Extract the [x, y] coordinate from the center of the cell holding the provided text.  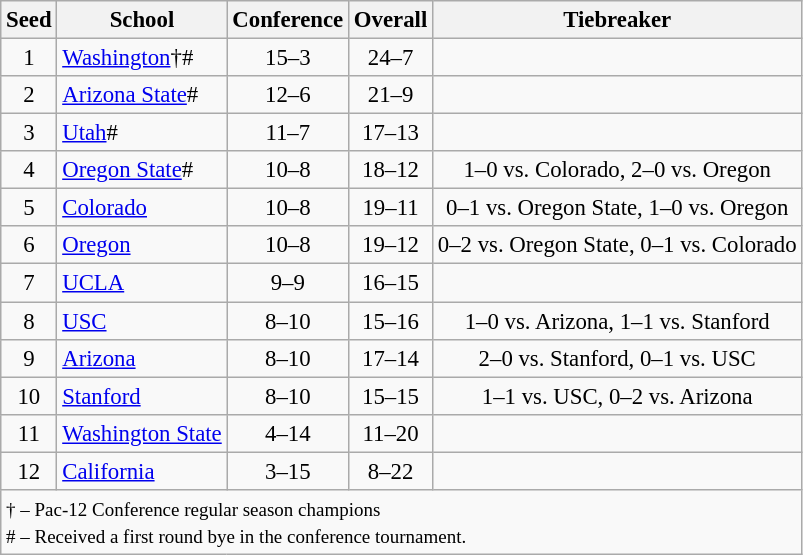
4 [29, 170]
Oregon State# [142, 170]
17–13 [391, 133]
12–6 [288, 95]
9 [29, 358]
15–3 [288, 58]
Seed [29, 20]
Stanford [142, 396]
0–2 vs. Oregon State, 0–1 vs. Colorado [618, 245]
1–0 vs. Colorado, 2–0 vs. Oregon [618, 170]
California [142, 471]
15–16 [391, 321]
11–20 [391, 433]
Utah# [142, 133]
19–11 [391, 208]
4–14 [288, 433]
6 [29, 245]
† – Pac-12 Conference regular season champions# – Received a first round bye in the conference tournament. [402, 522]
Arizona State# [142, 95]
Arizona [142, 358]
9–9 [288, 283]
1–1 vs. USC, 0–2 vs. Arizona [618, 396]
21–9 [391, 95]
5 [29, 208]
2 [29, 95]
Overall [391, 20]
3 [29, 133]
11 [29, 433]
Oregon [142, 245]
School [142, 20]
1–0 vs. Arizona, 1–1 vs. Stanford [618, 321]
Tiebreaker [618, 20]
24–7 [391, 58]
16–15 [391, 283]
8–22 [391, 471]
UCLA [142, 283]
8 [29, 321]
19–12 [391, 245]
12 [29, 471]
15–15 [391, 396]
Conference [288, 20]
Colorado [142, 208]
10 [29, 396]
Washington State [142, 433]
0–1 vs. Oregon State, 1–0 vs. Oregon [618, 208]
USC [142, 321]
18–12 [391, 170]
11–7 [288, 133]
1 [29, 58]
2–0 vs. Stanford, 0–1 vs. USC [618, 358]
Washington†# [142, 58]
7 [29, 283]
3–15 [288, 471]
17–14 [391, 358]
